Locate the cell with the specified text and output its [x, y] center coordinate. 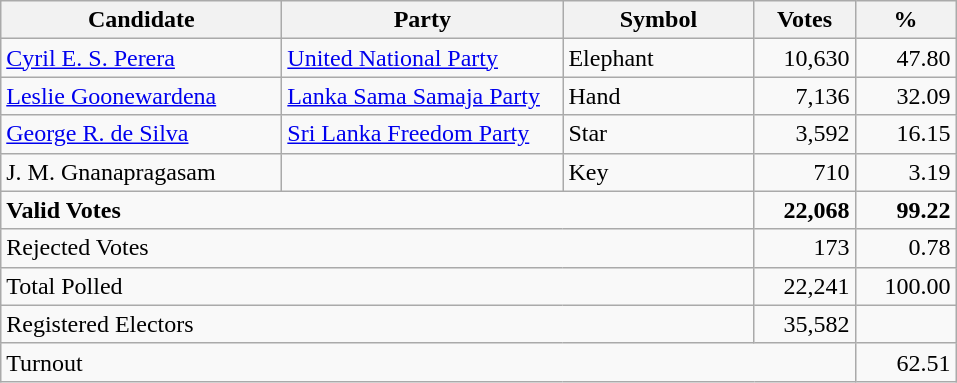
Candidate [142, 20]
Party [422, 20]
62.51 [906, 362]
Leslie Goonewardena [142, 96]
J. M. Gnanapragasam [142, 172]
10,630 [804, 58]
George R. de Silva [142, 134]
% [906, 20]
100.00 [906, 286]
Star [658, 134]
3,592 [804, 134]
United National Party [422, 58]
173 [804, 248]
Sri Lanka Freedom Party [422, 134]
7,136 [804, 96]
Rejected Votes [378, 248]
Total Polled [378, 286]
99.22 [906, 210]
Symbol [658, 20]
Cyril E. S. Perera [142, 58]
16.15 [906, 134]
Turnout [428, 362]
3.19 [906, 172]
0.78 [906, 248]
Hand [658, 96]
22,241 [804, 286]
32.09 [906, 96]
Elephant [658, 58]
47.80 [906, 58]
Lanka Sama Samaja Party [422, 96]
Registered Electors [378, 324]
22,068 [804, 210]
710 [804, 172]
Key [658, 172]
Votes [804, 20]
Valid Votes [378, 210]
35,582 [804, 324]
